Return the (x, y) coordinate for the center point of the cell that contains the specified text.  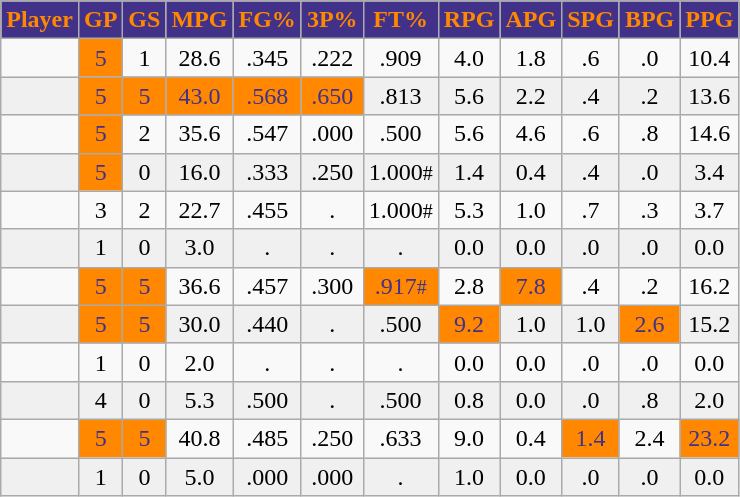
APG (531, 20)
23.2 (710, 438)
3.4 (710, 172)
.333 (267, 172)
16.0 (200, 172)
.3 (649, 210)
28.6 (200, 58)
4 (100, 400)
SPG (591, 20)
.222 (332, 58)
.547 (267, 134)
.440 (267, 324)
.813 (400, 96)
.917# (400, 286)
.633 (400, 438)
14.6 (710, 134)
3 (100, 210)
BPG (649, 20)
3P% (332, 20)
16.2 (710, 286)
.650 (332, 96)
.457 (267, 286)
35.6 (200, 134)
30.0 (200, 324)
22.7 (200, 210)
4.6 (531, 134)
RPG (469, 20)
.455 (267, 210)
2.8 (469, 286)
GS (144, 20)
.568 (267, 96)
.909 (400, 58)
9.2 (469, 324)
Player (40, 20)
.345 (267, 58)
43.0 (200, 96)
.7 (591, 210)
5.0 (200, 477)
.300 (332, 286)
2.4 (649, 438)
.485 (267, 438)
2.2 (531, 96)
15.2 (710, 324)
FT% (400, 20)
7.8 (531, 286)
MPG (200, 20)
10.4 (710, 58)
0.8 (469, 400)
13.6 (710, 96)
36.6 (200, 286)
PPG (710, 20)
9.0 (469, 438)
GP (100, 20)
1.8 (531, 58)
3.7 (710, 210)
4.0 (469, 58)
3.0 (200, 248)
FG% (267, 20)
40.8 (200, 438)
2.6 (649, 324)
